Detect which cell encompasses the target text, then output its [X, Y] center coordinate. 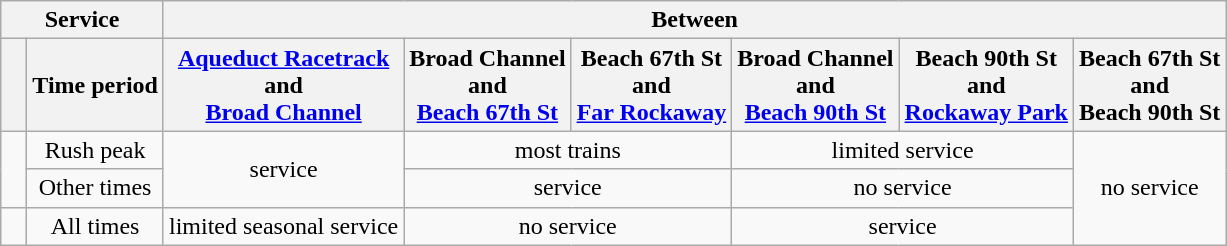
Between [694, 20]
Broad ChannelandBeach 90th St [816, 85]
Beach 90th StandRockaway Park [986, 85]
limited seasonal service [283, 226]
Rush peak [96, 150]
All times [96, 226]
Aqueduct RacetrackandBroad Channel [283, 85]
Service [82, 20]
Broad ChannelandBeach 67th St [488, 85]
Beach 67th StandFar Rockaway [652, 85]
Time period [96, 85]
Other times [96, 188]
most trains [568, 150]
limited service [903, 150]
Beach 67th StandBeach 90th St [1149, 85]
